Locate the cell with the specified text and output its [X, Y] center coordinate. 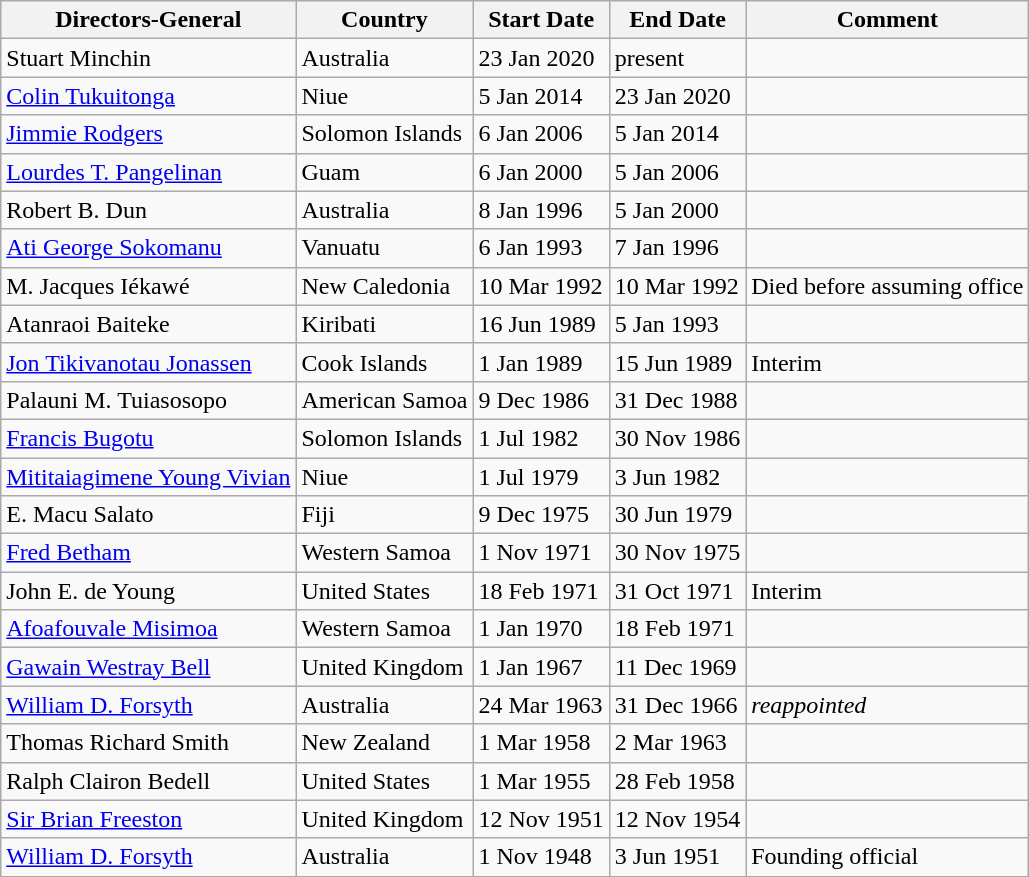
Vanuatu [384, 248]
24 Mar 1963 [541, 705]
present [677, 58]
5 Jan 1993 [677, 324]
8 Jan 1996 [541, 210]
Palauni M. Tuiasosopo [148, 400]
Stuart Minchin [148, 58]
Thomas Richard Smith [148, 743]
Lourdes T. Pangelinan [148, 172]
Directors-General [148, 20]
Robert B. Dun [148, 210]
Mititaiagimene Young Vivian [148, 477]
Gawain Westray Bell [148, 667]
New Zealand [384, 743]
Jimmie Rodgers [148, 134]
30 Nov 1975 [677, 553]
1 Jan 1970 [541, 629]
Kiribati [384, 324]
Fred Betham [148, 553]
1 Jan 1989 [541, 362]
5 Jan 2000 [677, 210]
Ati George Sokomanu [148, 248]
Sir Brian Freeston [148, 819]
M. Jacques Iékawé [148, 286]
Ralph Clairon Bedell [148, 781]
9 Dec 1975 [541, 515]
1 Jul 1982 [541, 438]
Colin Tukuitonga [148, 96]
30 Jun 1979 [677, 515]
12 Nov 1951 [541, 819]
Afoafouvale Misimoa [148, 629]
John E. de Young [148, 591]
3 Jun 1951 [677, 857]
Cook Islands [384, 362]
31 Dec 1988 [677, 400]
Fiji [384, 515]
1 Mar 1955 [541, 781]
Jon Tikivanotau Jonassen [148, 362]
Founding official [888, 857]
6 Jan 2006 [541, 134]
9 Dec 1986 [541, 400]
5 Jan 2006 [677, 172]
15 Jun 1989 [677, 362]
16 Jun 1989 [541, 324]
Country [384, 20]
1 Mar 1958 [541, 743]
3 Jun 1982 [677, 477]
6 Jan 2000 [541, 172]
Start Date [541, 20]
1 Jan 1967 [541, 667]
End Date [677, 20]
American Samoa [384, 400]
28 Feb 1958 [677, 781]
Comment [888, 20]
reappointed [888, 705]
7 Jan 1996 [677, 248]
30 Nov 1986 [677, 438]
2 Mar 1963 [677, 743]
11 Dec 1969 [677, 667]
6 Jan 1993 [541, 248]
1 Nov 1948 [541, 857]
Died before assuming office [888, 286]
Guam [384, 172]
Francis Bugotu [148, 438]
1 Nov 1971 [541, 553]
New Caledonia [384, 286]
1 Jul 1979 [541, 477]
12 Nov 1954 [677, 819]
31 Dec 1966 [677, 705]
31 Oct 1971 [677, 591]
E. Macu Salato [148, 515]
Atanraoi Baiteke [148, 324]
